Search for the cell housing the specified text and yield its (x, y) center coordinate. 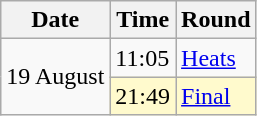
Final (216, 96)
Date (56, 20)
21:49 (143, 96)
Heats (216, 58)
Round (216, 20)
19 August (56, 77)
Time (143, 20)
11:05 (143, 58)
